Extract the [X, Y] coordinate from the center of the cell holding the provided text.  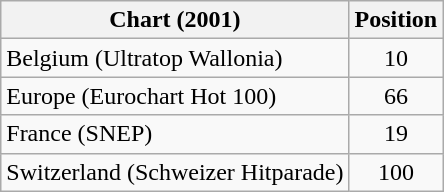
66 [396, 96]
Belgium (Ultratop Wallonia) [175, 58]
10 [396, 58]
France (SNEP) [175, 134]
Switzerland (Schweizer Hitparade) [175, 172]
100 [396, 172]
19 [396, 134]
Position [396, 20]
Europe (Eurochart Hot 100) [175, 96]
Chart (2001) [175, 20]
